Find where the given text appears and provide that cell's center as (X, Y) coordinate. 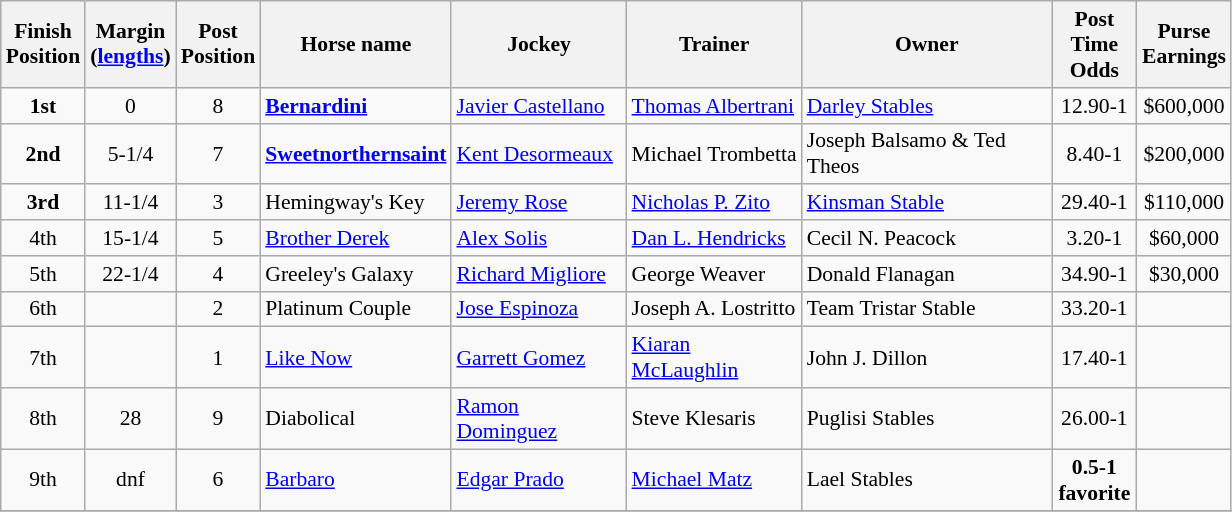
7th (43, 358)
$60,000 (1184, 238)
Edgar Prado (538, 480)
Greeley's Galaxy (356, 274)
Kinsman Stable (927, 203)
8th (43, 418)
Like Now (356, 358)
9 (218, 418)
Puglisi Stables (927, 418)
22-1/4 (130, 274)
33.20-1 (1094, 309)
1 (218, 358)
Trainer (714, 44)
28 (130, 418)
Darley Stables (927, 106)
9th (43, 480)
34.90-1 (1094, 274)
Garrett Gomez (538, 358)
3.20-1 (1094, 238)
Javier Castellano (538, 106)
4th (43, 238)
Post Time Odds (1094, 44)
$600,000 (1184, 106)
$200,000 (1184, 154)
8.40-1 (1094, 154)
3 (218, 203)
Steve Klesaris (714, 418)
Brother Derek (356, 238)
Alex Solis (538, 238)
4 (218, 274)
Purse Earnings (1184, 44)
Thomas Albertrani (714, 106)
11-1/4 (130, 203)
Platinum Couple (356, 309)
Team Tristar Stable (927, 309)
Ramon Dominguez (538, 418)
Richard Migliore (538, 274)
3rd (43, 203)
Margin (lengths) (130, 44)
1st (43, 106)
Sweetnorthernsaint (356, 154)
Jose Espinoza (538, 309)
26.00-1 (1094, 418)
Post Position (218, 44)
0 (130, 106)
Joseph A. Lostritto (714, 309)
5 (218, 238)
2nd (43, 154)
Jeremy Rose (538, 203)
Jockey (538, 44)
Finish Position (43, 44)
8 (218, 106)
5-1/4 (130, 154)
6th (43, 309)
15-1/4 (130, 238)
Donald Flanagan (927, 274)
12.90-1 (1094, 106)
29.40-1 (1094, 203)
$30,000 (1184, 274)
$110,000 (1184, 203)
John J. Dillon (927, 358)
Dan L. Hendricks (714, 238)
Hemingway's Key (356, 203)
2 (218, 309)
Michael Trombetta (714, 154)
5th (43, 274)
0.5-1 favorite (1094, 480)
Kent Desormeaux (538, 154)
Barbaro (356, 480)
7 (218, 154)
6 (218, 480)
George Weaver (714, 274)
Michael Matz (714, 480)
Nicholas P. Zito (714, 203)
dnf (130, 480)
Lael Stables (927, 480)
Bernardini (356, 106)
Kiaran McLaughlin (714, 358)
Horse name (356, 44)
Owner (927, 44)
Cecil N. Peacock (927, 238)
17.40-1 (1094, 358)
Diabolical (356, 418)
Joseph Balsamo & Ted Theos (927, 154)
